Scan for the cell matching the given text and deliver its [X, Y] coordinate at center. 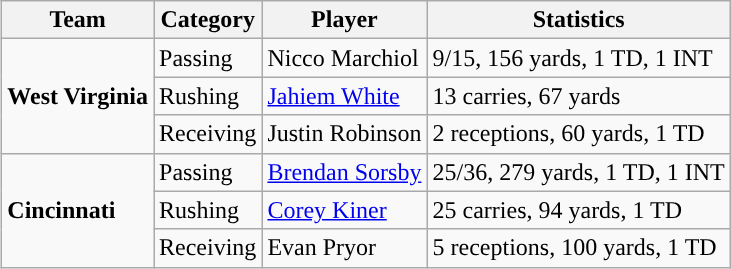
25/36, 279 yards, 1 TD, 1 INT [578, 172]
9/15, 156 yards, 1 TD, 1 INT [578, 58]
Jahiem White [344, 96]
25 carries, 94 yards, 1 TD [578, 210]
Justin Robinson [344, 134]
Team [78, 20]
Statistics [578, 20]
West Virginia [78, 96]
Brendan Sorsby [344, 172]
Corey Kiner [344, 210]
2 receptions, 60 yards, 1 TD [578, 134]
Evan Pryor [344, 248]
Player [344, 20]
5 receptions, 100 yards, 1 TD [578, 248]
Category [208, 20]
Nicco Marchiol [344, 58]
Cincinnati [78, 210]
13 carries, 67 yards [578, 96]
